Output the (X, Y) coordinate of the center of the cell containing the given text.  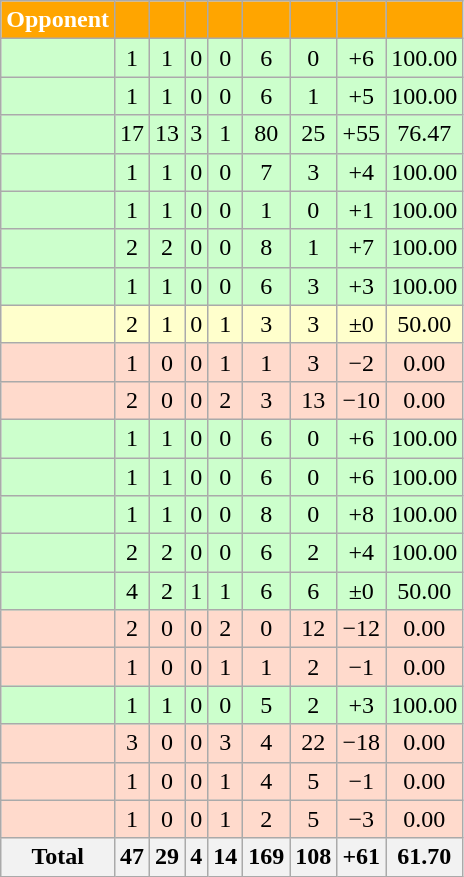
Total (58, 857)
61.70 (424, 857)
76.47 (424, 134)
25 (314, 134)
22 (314, 743)
14 (226, 857)
+7 (362, 248)
17 (132, 134)
47 (132, 857)
−12 (362, 629)
+55 (362, 134)
Opponent (58, 20)
+1 (362, 210)
29 (168, 857)
12 (314, 629)
−18 (362, 743)
80 (266, 134)
−10 (362, 400)
+61 (362, 857)
7 (266, 172)
−3 (362, 819)
+8 (362, 515)
−2 (362, 362)
+5 (362, 96)
169 (266, 857)
108 (314, 857)
